Scan for the cell matching the given text and deliver its (x, y) coordinate at center. 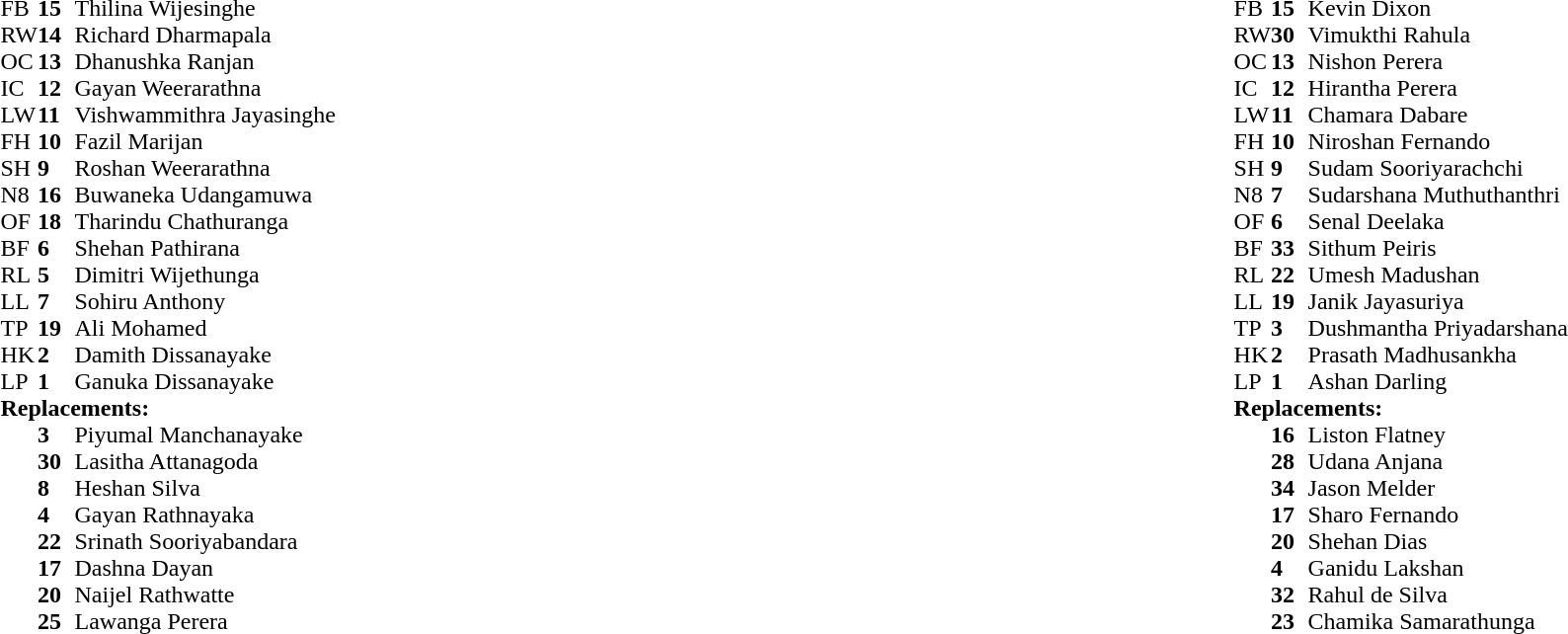
Senal Deelaka (1438, 221)
Lasitha Attanagoda (205, 462)
Ashan Darling (1438, 381)
8 (56, 488)
Liston Flatney (1438, 435)
Vimukthi Rahula (1438, 36)
Damith Dissanayake (205, 356)
Gayan Weerarathna (205, 89)
Ali Mohamed (205, 328)
5 (56, 275)
Sudarshana Muthuthanthri (1438, 196)
Naijel Rathwatte (205, 594)
Nishon Perera (1438, 61)
Sharo Fernando (1438, 515)
Richard Dharmapala (205, 36)
Hirantha Perera (1438, 89)
Ganuka Dissanayake (205, 381)
Dashna Dayan (205, 569)
Udana Anjana (1438, 462)
Prasath Madhusankha (1438, 356)
Sohiru Anthony (205, 302)
Srinath Sooriyabandara (205, 541)
Umesh Madushan (1438, 275)
32 (1290, 594)
Buwaneka Udangamuwa (205, 196)
18 (56, 221)
34 (1290, 488)
Dhanushka Ranjan (205, 61)
Ganidu Lakshan (1438, 569)
Shehan Dias (1438, 541)
Heshan Silva (205, 488)
Jason Melder (1438, 488)
Shehan Pathirana (205, 249)
28 (1290, 462)
Niroshan Fernando (1438, 142)
33 (1290, 249)
Piyumal Manchanayake (205, 435)
Dimitri Wijethunga (205, 275)
Tharindu Chathuranga (205, 221)
Rahul de Silva (1438, 594)
Janik Jayasuriya (1438, 302)
Roshan Weerarathna (205, 168)
Dushmantha Priyadarshana (1438, 328)
Sudam Sooriyarachchi (1438, 168)
Vishwammithra Jayasinghe (205, 115)
14 (56, 36)
Fazil Marijan (205, 142)
Gayan Rathnayaka (205, 515)
Sithum Peiris (1438, 249)
Chamara Dabare (1438, 115)
